Scan for the cell matching the given text and deliver its [X, Y] coordinate at center. 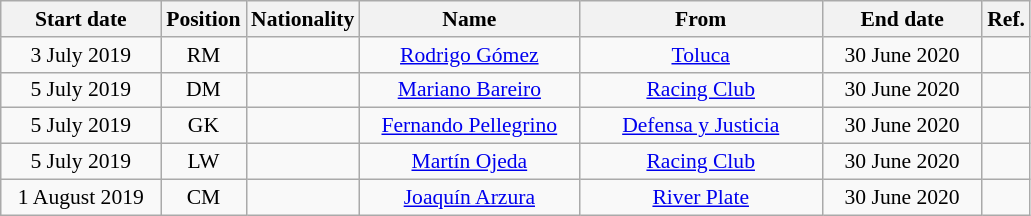
Position [204, 19]
Toluca [700, 55]
Defensa y Justicia [700, 126]
Ref. [1006, 19]
CM [204, 197]
RM [204, 55]
Fernando Pellegrino [469, 126]
Name [469, 19]
Nationality [302, 19]
Mariano Bareiro [469, 90]
LW [204, 162]
Joaquín Arzura [469, 197]
GK [204, 126]
End date [902, 19]
DM [204, 90]
From [700, 19]
Start date [81, 19]
Rodrigo Gómez [469, 55]
Martín Ojeda [469, 162]
River Plate [700, 197]
3 July 2019 [81, 55]
1 August 2019 [81, 197]
